Determine the (x, y) coordinate at the center of the cell enclosing the given text.  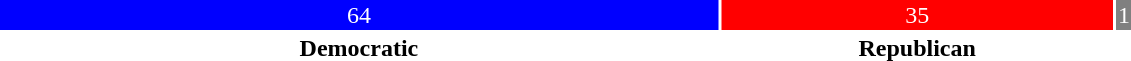
64 (359, 15)
35 (918, 15)
